Identify which cell holds the provided text, then report its [X, Y] central coordinate. 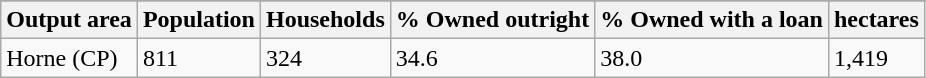
38.0 [712, 58]
1,419 [876, 58]
324 [325, 58]
34.6 [492, 58]
811 [198, 58]
% Owned with a loan [712, 20]
% Owned outright [492, 20]
Population [198, 20]
Households [325, 20]
Horne (CP) [70, 58]
Output area [70, 20]
hectares [876, 20]
